Capture the cell that displays the provided text and extract its [X, Y] central coordinate. 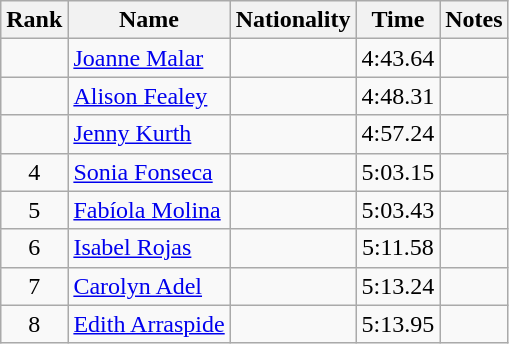
8 [34, 324]
Rank [34, 20]
Joanne Malar [149, 58]
Fabíola Molina [149, 210]
5:03.15 [398, 172]
4:43.64 [398, 58]
Name [149, 20]
Jenny Kurth [149, 134]
Sonia Fonseca [149, 172]
Time [398, 20]
5 [34, 210]
5:13.24 [398, 286]
Edith Arraspide [149, 324]
5:11.58 [398, 248]
Isabel Rojas [149, 248]
Nationality [293, 20]
Carolyn Adel [149, 286]
6 [34, 248]
Alison Fealey [149, 96]
4:57.24 [398, 134]
Notes [474, 20]
5:13.95 [398, 324]
5:03.43 [398, 210]
4:48.31 [398, 96]
7 [34, 286]
4 [34, 172]
